Scan for the cell matching the given text and deliver its [X, Y] coordinate at center. 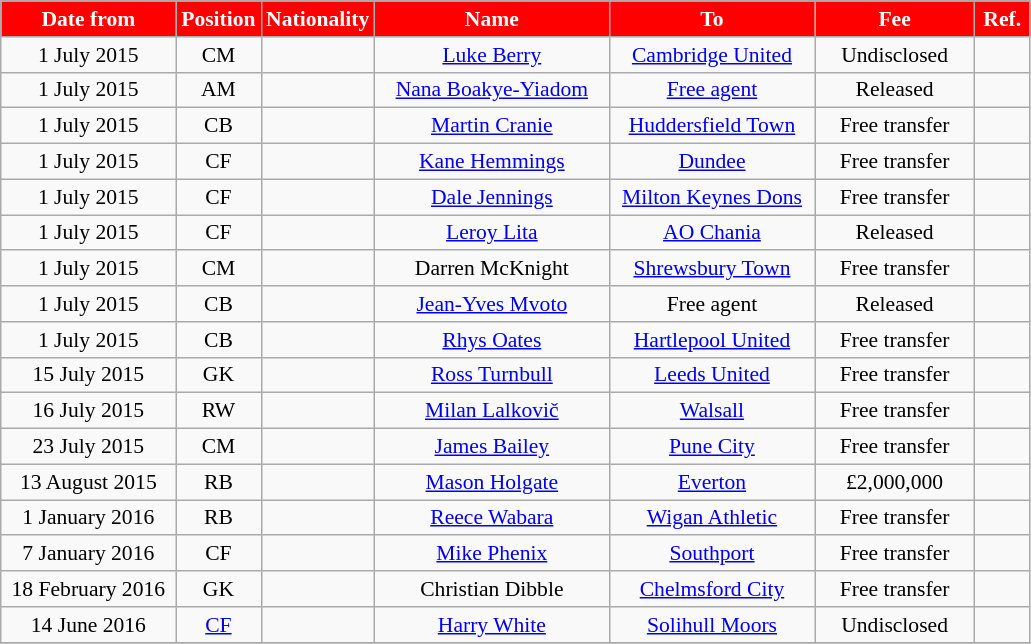
7 January 2016 [88, 554]
13 August 2015 [88, 482]
Wigan Athletic [712, 518]
Reece Wabara [492, 518]
Hartlepool United [712, 340]
Milan Lalkovič [492, 411]
14 June 2016 [88, 625]
Darren McKnight [492, 269]
Solihull Moors [712, 625]
Cambridge United [712, 55]
Ross Turnbull [492, 375]
Martin Cranie [492, 126]
Nationality [318, 19]
James Bailey [492, 447]
16 July 2015 [88, 411]
Kane Hemmings [492, 162]
Position [218, 19]
Jean-Yves Mvoto [492, 304]
To [712, 19]
1 January 2016 [88, 518]
Fee [895, 19]
Shrewsbury Town [712, 269]
18 February 2016 [88, 589]
Southport [712, 554]
Dundee [712, 162]
Rhys Oates [492, 340]
Name [492, 19]
Harry White [492, 625]
RW [218, 411]
Pune City [712, 447]
Luke Berry [492, 55]
AM [218, 90]
Ref. [1002, 19]
23 July 2015 [88, 447]
Dale Jennings [492, 197]
Leeds United [712, 375]
Walsall [712, 411]
15 July 2015 [88, 375]
Mason Holgate [492, 482]
Huddersfield Town [712, 126]
AO Chania [712, 233]
Mike Phenix [492, 554]
Christian Dibble [492, 589]
Everton [712, 482]
Milton Keynes Dons [712, 197]
£2,000,000 [895, 482]
Chelmsford City [712, 589]
Date from [88, 19]
Leroy Lita [492, 233]
Nana Boakye-Yiadom [492, 90]
